From the cell containing the given text, extract its center point as [X, Y] coordinate. 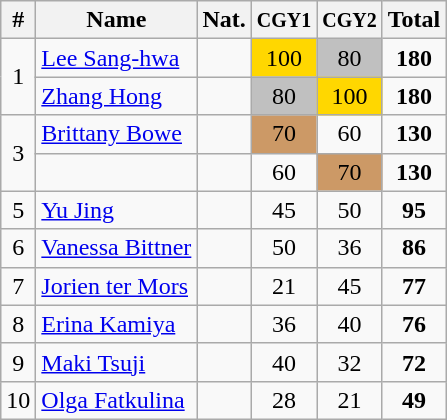
8 [18, 324]
9 [18, 362]
Yu Jing [116, 210]
Vanessa Bittner [116, 248]
7 [18, 286]
CGY1 [284, 20]
3 [18, 153]
Nat. [224, 20]
Erina Kamiya [116, 324]
Olga Fatkulina [116, 400]
Total [414, 20]
95 [414, 210]
77 [414, 286]
86 [414, 248]
Zhang Hong [116, 96]
Lee Sang-hwa [116, 58]
5 [18, 210]
Jorien ter Mors [116, 286]
1 [18, 77]
10 [18, 400]
6 [18, 248]
CGY2 [350, 20]
Maki Tsuji [116, 362]
72 [414, 362]
49 [414, 400]
76 [414, 324]
Name [116, 20]
28 [284, 400]
Brittany Bowe [116, 134]
32 [350, 362]
# [18, 20]
